Determine the [x, y] coordinate at the center of the cell enclosing the given text.  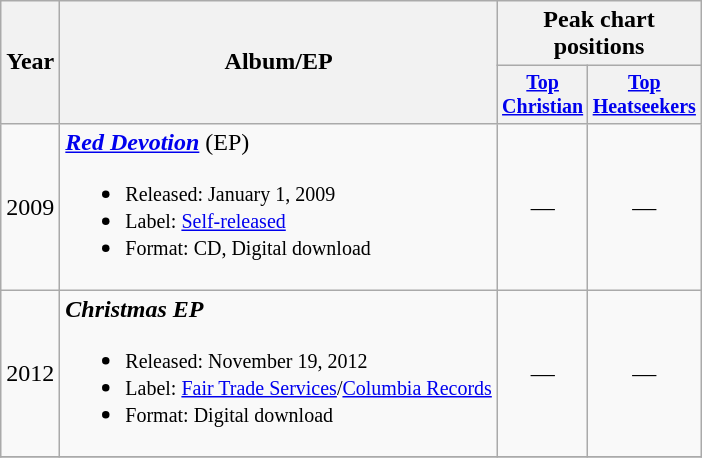
TopChristian [542, 94]
Red Devotion (EP)Released: January 1, 2009Label: Self-releasedFormat: CD, Digital download [279, 206]
Year [30, 62]
Christmas EPReleased: November 19, 2012Label: Fair Trade Services/Columbia RecordsFormat: Digital download [279, 374]
Album/EP [279, 62]
2009 [30, 206]
TopHeatseekers [644, 94]
2012 [30, 374]
Peak chart positions [598, 34]
